Capture the cell that displays the provided text and extract its (X, Y) central coordinate. 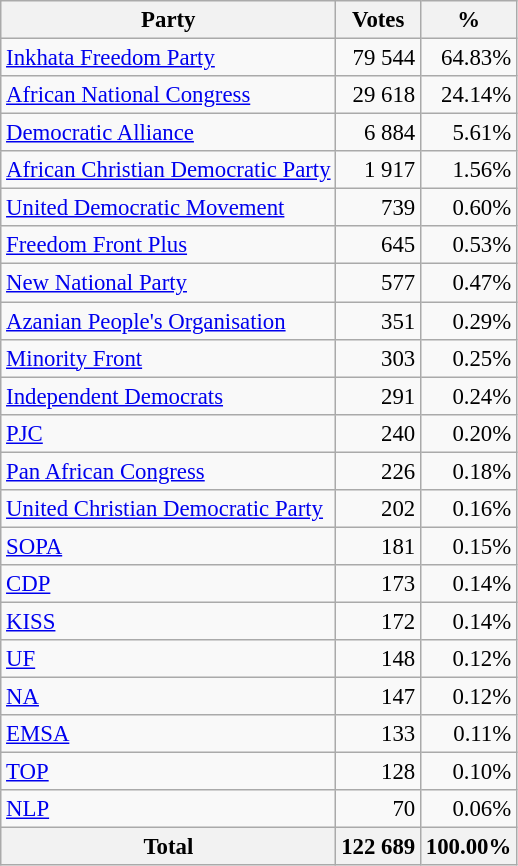
128 (378, 772)
148 (378, 659)
Inkhata Freedom Party (168, 58)
1 917 (378, 170)
226 (378, 471)
0.25% (469, 358)
291 (378, 396)
0.29% (469, 321)
United Christian Democratic Party (168, 509)
173 (378, 584)
100.00% (469, 847)
351 (378, 321)
181 (378, 546)
KISS (168, 621)
PJC (168, 433)
0.06% (469, 809)
Independent Democrats (168, 396)
0.60% (469, 208)
5.61% (469, 133)
0.16% (469, 509)
Party (168, 20)
303 (378, 358)
African National Congress (168, 95)
Freedom Front Plus (168, 245)
Azanian People's Organisation (168, 321)
172 (378, 621)
577 (378, 283)
0.20% (469, 433)
UF (168, 659)
122 689 (378, 847)
Votes (378, 20)
202 (378, 509)
NLP (168, 809)
New National Party (168, 283)
Pan African Congress (168, 471)
29 618 (378, 95)
645 (378, 245)
African Christian Democratic Party (168, 170)
147 (378, 697)
0.47% (469, 283)
0.15% (469, 546)
0.53% (469, 245)
Minority Front (168, 358)
1.56% (469, 170)
TOP (168, 772)
SOPA (168, 546)
6 884 (378, 133)
EMSA (168, 734)
0.10% (469, 772)
0.18% (469, 471)
CDP (168, 584)
Democratic Alliance (168, 133)
133 (378, 734)
% (469, 20)
0.11% (469, 734)
0.24% (469, 396)
240 (378, 433)
24.14% (469, 95)
United Democratic Movement (168, 208)
64.83% (469, 58)
NA (168, 697)
70 (378, 809)
79 544 (378, 58)
739 (378, 208)
Total (168, 847)
